Output the (x, y) coordinate of the center of the cell containing the given text.  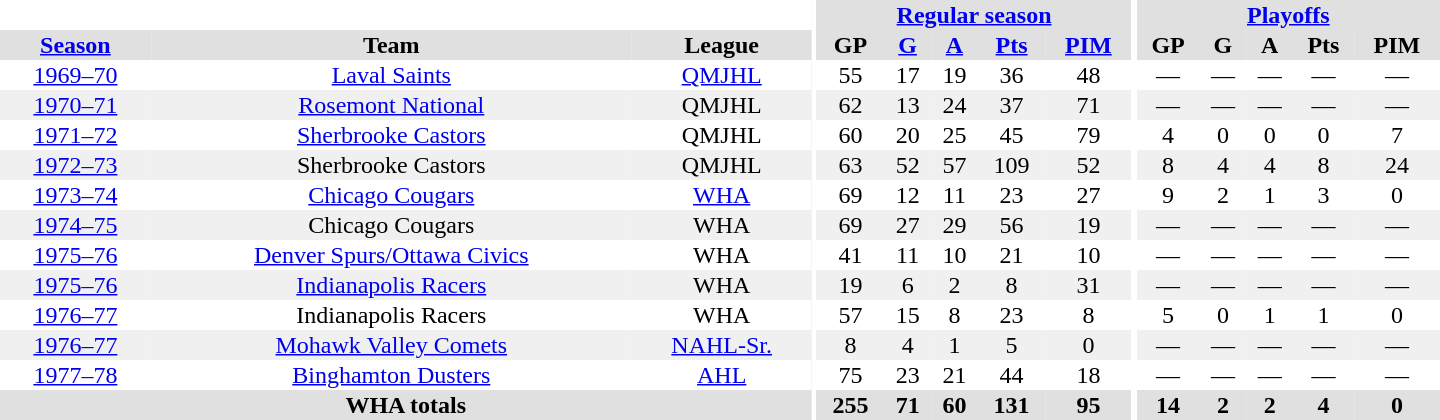
1972–73 (76, 165)
15 (908, 315)
75 (851, 375)
48 (1088, 75)
Denver Spurs/Ottawa Civics (392, 255)
41 (851, 255)
55 (851, 75)
44 (1012, 375)
1970–71 (76, 105)
56 (1012, 225)
13 (908, 105)
18 (1088, 375)
36 (1012, 75)
6 (908, 285)
3 (1324, 195)
25 (954, 135)
79 (1088, 135)
NAHL-Sr. (722, 345)
League (722, 45)
7 (1397, 135)
62 (851, 105)
12 (908, 195)
131 (1012, 405)
Laval Saints (392, 75)
1977–78 (76, 375)
Regular season (974, 15)
31 (1088, 285)
1971–72 (76, 135)
Mohawk Valley Comets (392, 345)
14 (1168, 405)
1974–75 (76, 225)
Team (392, 45)
45 (1012, 135)
WHA totals (406, 405)
Binghamton Dusters (392, 375)
1973–74 (76, 195)
63 (851, 165)
Playoffs (1288, 15)
255 (851, 405)
Rosemont National (392, 105)
1969–70 (76, 75)
20 (908, 135)
109 (1012, 165)
17 (908, 75)
9 (1168, 195)
29 (954, 225)
Season (76, 45)
AHL (722, 375)
95 (1088, 405)
37 (1012, 105)
